Output the (x, y) coordinate of the center of the cell containing the given text.  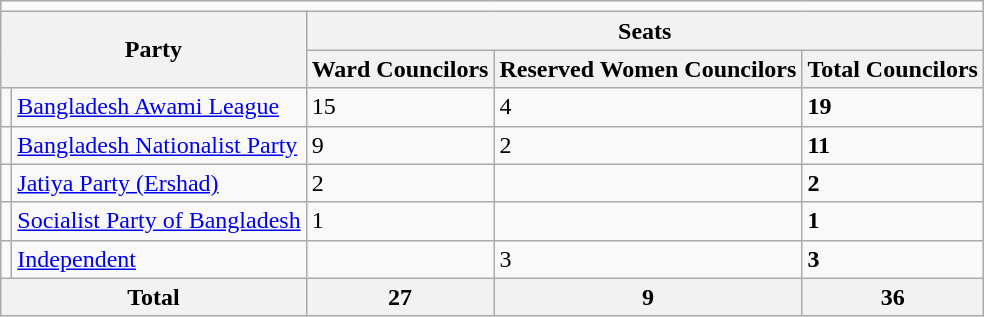
36 (893, 297)
Reserved Women Councilors (648, 69)
Bangladesh Nationalist Party (159, 145)
Total Councilors (893, 69)
Seats (644, 31)
Party (154, 50)
Ward Councilors (400, 69)
11 (893, 145)
Independent (159, 259)
Jatiya Party (Ershad) (159, 183)
4 (648, 107)
15 (400, 107)
Socialist Party of Bangladesh (159, 221)
Bangladesh Awami League (159, 107)
19 (893, 107)
Total (154, 297)
27 (400, 297)
